Find where the given text appears and provide that cell's center as [x, y] coordinate. 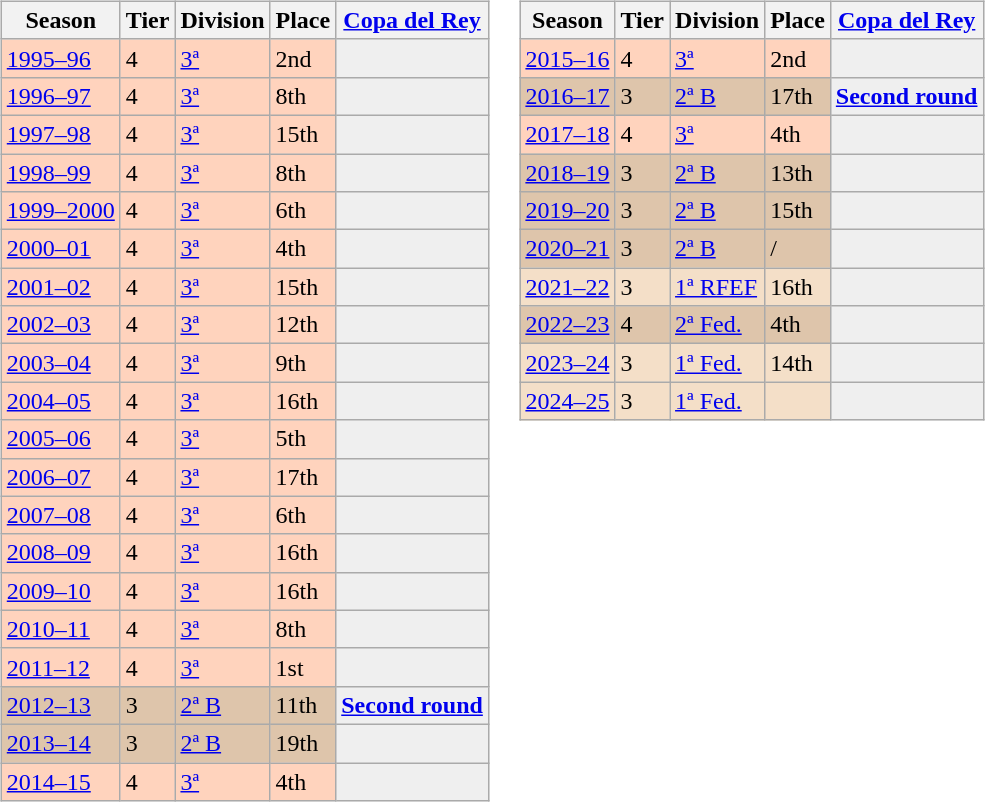
2015–16 [568, 58]
2011–12 [60, 667]
1996–97 [60, 96]
2021–22 [568, 287]
2007–08 [60, 515]
1998–99 [60, 173]
12th [303, 325]
2016–17 [568, 96]
1997–98 [60, 134]
2012–13 [60, 705]
2009–10 [60, 591]
2ª Fed. [718, 325]
14th [798, 363]
2008–09 [60, 553]
2000–01 [60, 249]
2022–23 [568, 325]
2014–15 [60, 781]
2017–18 [568, 134]
9th [303, 363]
1995–96 [60, 58]
1ª RFEF [718, 287]
2006–07 [60, 477]
2019–20 [568, 211]
11th [303, 705]
2013–14 [60, 743]
13th [798, 173]
1st [303, 667]
2005–06 [60, 439]
2004–05 [60, 401]
2001–02 [60, 287]
19th [303, 743]
2010–11 [60, 629]
2020–21 [568, 249]
2018–19 [568, 173]
2003–04 [60, 363]
2002–03 [60, 325]
1999–2000 [60, 211]
/ [798, 249]
5th [303, 439]
2024–25 [568, 401]
2023–24 [568, 363]
